Identify which cell holds the provided text, then report its (x, y) central coordinate. 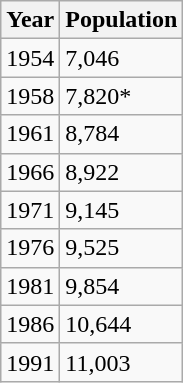
8,922 (122, 172)
11,003 (122, 362)
1991 (30, 362)
1958 (30, 96)
1981 (30, 286)
1971 (30, 210)
7,046 (122, 58)
9,525 (122, 248)
Population (122, 20)
1954 (30, 58)
1986 (30, 324)
10,644 (122, 324)
1976 (30, 248)
1966 (30, 172)
8,784 (122, 134)
9,854 (122, 286)
1961 (30, 134)
9,145 (122, 210)
Year (30, 20)
7,820* (122, 96)
